For the text-containing cell, return its midpoint in (X, Y) coordinate format. 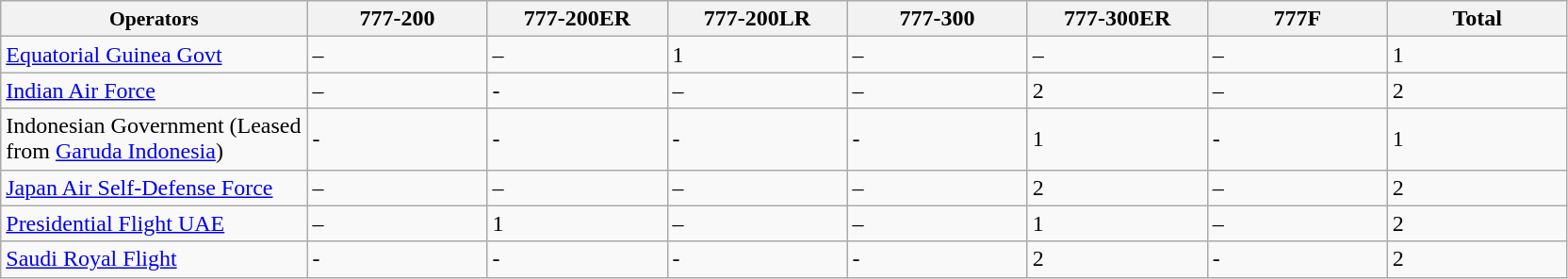
Operators (155, 19)
777-200 (398, 19)
Presidential Flight UAE (155, 223)
Indonesian Government (Leased from Garuda Indonesia) (155, 139)
Total (1478, 19)
777F (1297, 19)
777-300ER (1118, 19)
Saudi Royal Flight (155, 259)
777-200LR (758, 19)
777-200ER (577, 19)
Japan Air Self-Defense Force (155, 188)
Equatorial Guinea Govt (155, 55)
Indian Air Force (155, 90)
777-300 (937, 19)
